Determine the [X, Y] coordinate at the center of the cell enclosing the given text.  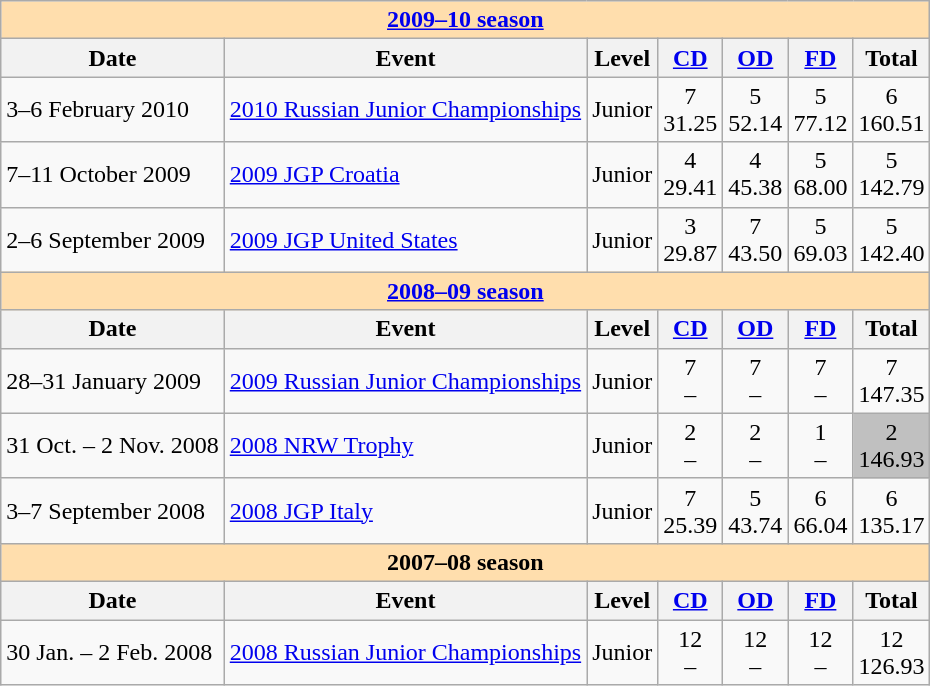
7 43.50 [756, 240]
3 29.87 [690, 240]
6 135.17 [892, 510]
6 160.51 [892, 110]
2009 JGP Croatia [405, 174]
5 43.74 [756, 510]
5 142.40 [892, 240]
2 146.93 [892, 446]
6 66.04 [820, 510]
31 Oct. – 2 Nov. 2008 [113, 446]
2008 JGP Italy [405, 510]
2008 Russian Junior Championships [405, 652]
1 – [820, 446]
2010 Russian Junior Championships [405, 110]
7–11 October 2009 [113, 174]
5 77.12 [820, 110]
28–31 January 2009 [113, 380]
5 52.14 [756, 110]
2008 NRW Trophy [405, 446]
4 29.41 [690, 174]
5 68.00 [820, 174]
2009 Russian Junior Championships [405, 380]
2009–10 season [466, 20]
7 25.39 [690, 510]
7 147.35 [892, 380]
4 45.38 [756, 174]
2009 JGP United States [405, 240]
30 Jan. – 2 Feb. 2008 [113, 652]
3–6 February 2010 [113, 110]
2–6 September 2009 [113, 240]
2008–09 season [466, 291]
3–7 September 2008 [113, 510]
12 126.93 [892, 652]
2007–08 season [466, 562]
7 31.25 [690, 110]
5 69.03 [820, 240]
5 142.79 [892, 174]
